Detect which cell encompasses the target text, then output its (X, Y) center coordinate. 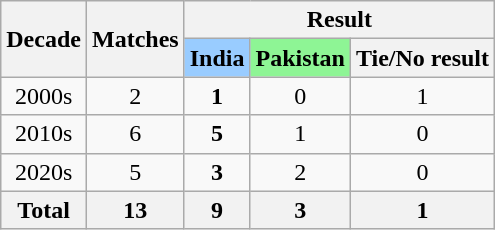
Matches (135, 39)
9 (217, 210)
Result (339, 20)
2010s (44, 134)
2020s (44, 172)
Tie/No result (422, 58)
Decade (44, 39)
2000s (44, 96)
Pakistan (300, 58)
13 (135, 210)
6 (135, 134)
Total (44, 210)
India (217, 58)
